Identify which cell holds the provided text, then report its (x, y) central coordinate. 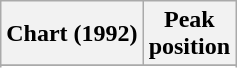
Peakposition (189, 34)
Chart (1992) (72, 34)
